Detect which cell encompasses the target text, then output its (x, y) center coordinate. 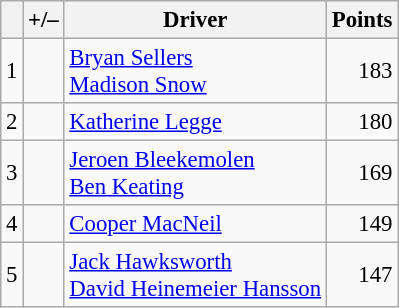
149 (362, 224)
169 (362, 174)
183 (362, 72)
Jack Hawksworth David Heinemeier Hansson (195, 276)
1 (12, 72)
147 (362, 276)
Bryan Sellers Madison Snow (195, 72)
Katherine Legge (195, 122)
4 (12, 224)
Jeroen Bleekemolen Ben Keating (195, 174)
Points (362, 20)
180 (362, 122)
2 (12, 122)
Driver (195, 20)
5 (12, 276)
3 (12, 174)
+/– (44, 20)
Cooper MacNeil (195, 224)
